Detect which cell encompasses the target text, then output its (x, y) center coordinate. 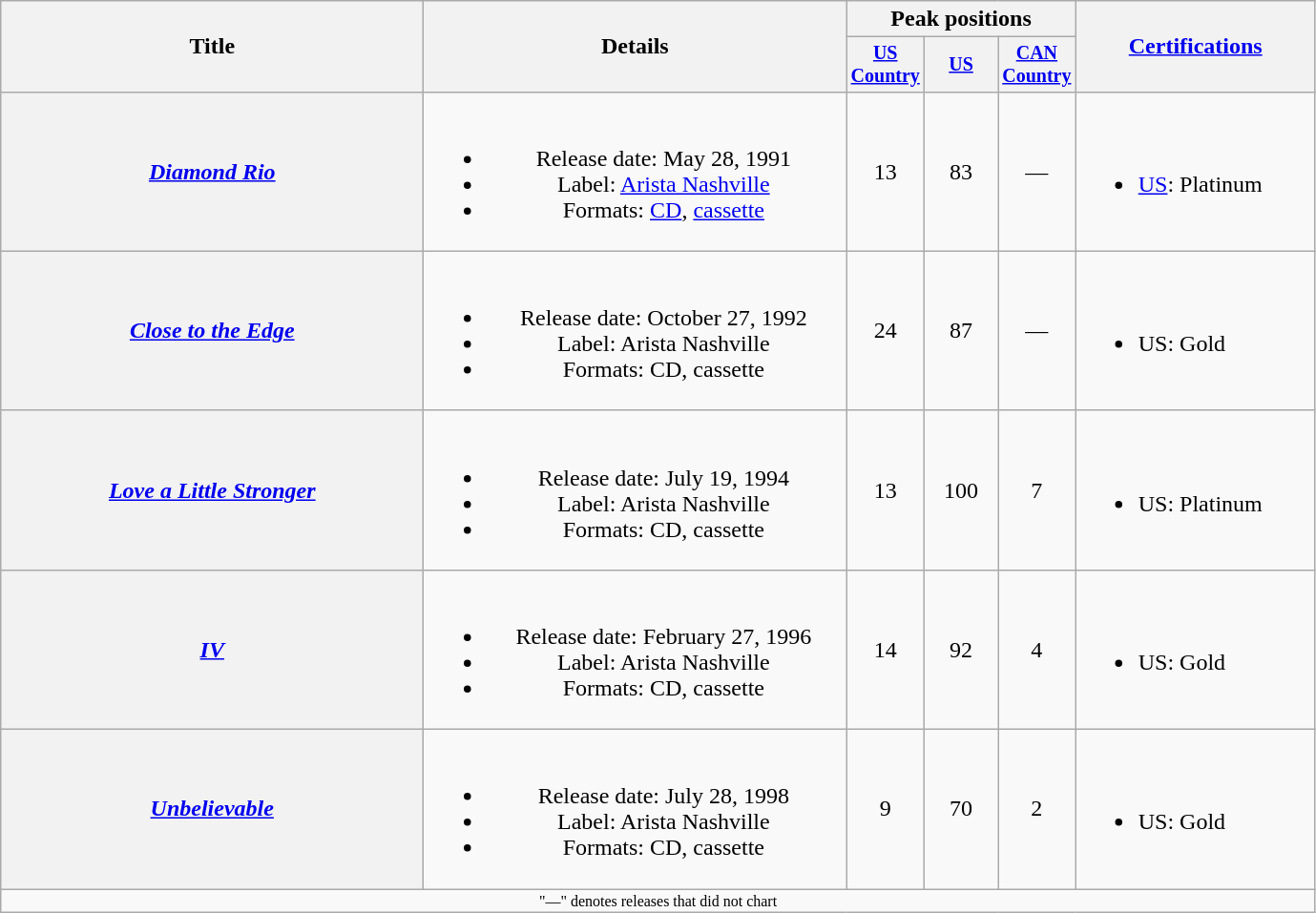
IV (212, 649)
2 (1037, 809)
Details (636, 47)
92 (962, 649)
100 (962, 490)
70 (962, 809)
"—" denotes releases that did not chart (658, 901)
Love a Little Stronger (212, 490)
CAN Country (1037, 65)
Title (212, 47)
Release date: February 27, 1996Label: Arista NashvilleFormats: CD, cassette (636, 649)
4 (1037, 649)
Peak positions (961, 19)
US Country (886, 65)
Release date: October 27, 1992Label: Arista NashvilleFormats: CD, cassette (636, 330)
Release date: May 28, 1991Label: Arista NashvilleFormats: CD, cassette (636, 172)
83 (962, 172)
87 (962, 330)
Release date: July 19, 1994Label: Arista NashvilleFormats: CD, cassette (636, 490)
7 (1037, 490)
Diamond Rio (212, 172)
9 (886, 809)
14 (886, 649)
Release date: July 28, 1998Label: Arista NashvilleFormats: CD, cassette (636, 809)
24 (886, 330)
Close to the Edge (212, 330)
Unbelievable (212, 809)
US (962, 65)
Certifications (1195, 47)
